Provide the (x, y) coordinate of the cell's center where the given text is located.  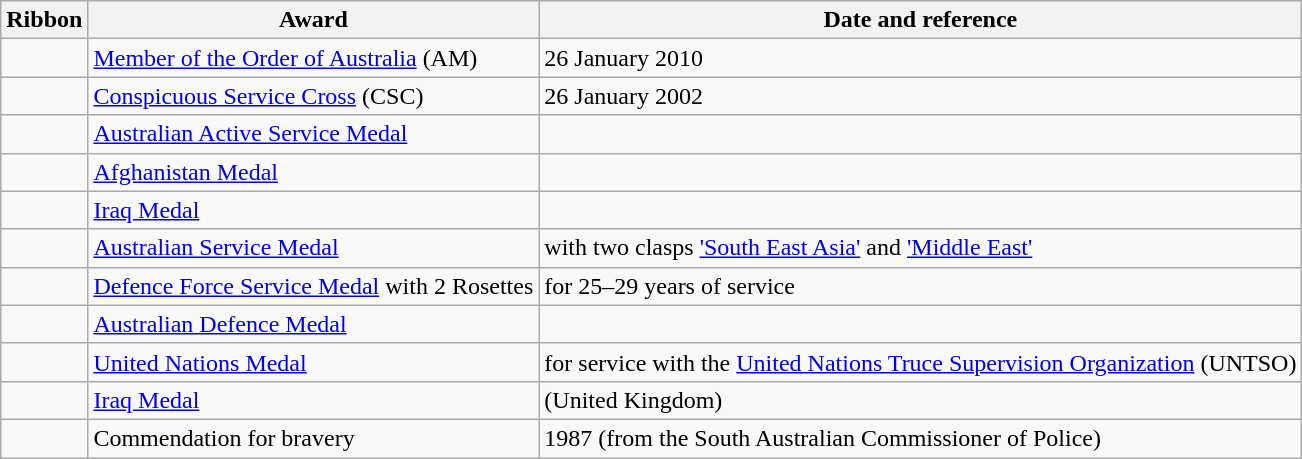
with two clasps 'South East Asia' and 'Middle East' (920, 248)
Member of the Order of Australia (AM) (314, 58)
(United Kingdom) (920, 400)
Ribbon (44, 20)
1987 (from the South Australian Commissioner of Police) (920, 438)
Australian Active Service Medal (314, 134)
Australian Service Medal (314, 248)
Afghanistan Medal (314, 172)
Australian Defence Medal (314, 324)
for service with the United Nations Truce Supervision Organization (UNTSO) (920, 362)
Defence Force Service Medal with 2 Rosettes (314, 286)
Commendation for bravery (314, 438)
Award (314, 20)
for 25–29 years of service (920, 286)
Date and reference (920, 20)
26 January 2010 (920, 58)
26 January 2002 (920, 96)
Conspicuous Service Cross (CSC) (314, 96)
United Nations Medal (314, 362)
